Output the (x, y) coordinate of the center of the cell containing the given text.  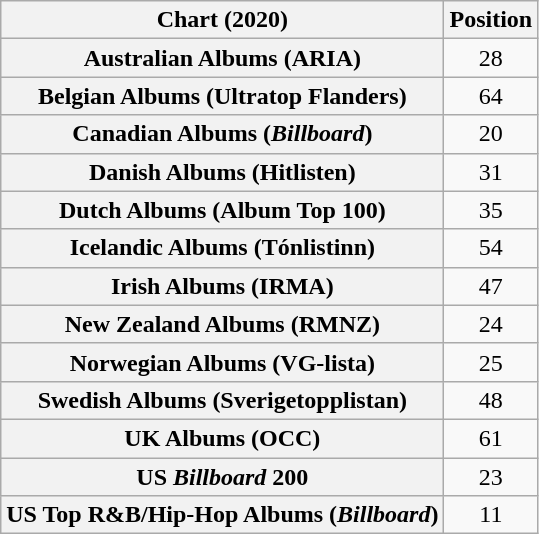
11 (491, 515)
24 (491, 324)
31 (491, 172)
64 (491, 96)
Norwegian Albums (VG-lista) (222, 362)
25 (491, 362)
61 (491, 438)
Icelandic Albums (Tónlistinn) (222, 248)
Dutch Albums (Album Top 100) (222, 210)
47 (491, 286)
Chart (2020) (222, 20)
54 (491, 248)
Australian Albums (ARIA) (222, 58)
US Billboard 200 (222, 477)
UK Albums (OCC) (222, 438)
35 (491, 210)
Swedish Albums (Sverigetopplistan) (222, 400)
48 (491, 400)
Position (491, 20)
23 (491, 477)
Belgian Albums (Ultratop Flanders) (222, 96)
New Zealand Albums (RMNZ) (222, 324)
Danish Albums (Hitlisten) (222, 172)
US Top R&B/Hip-Hop Albums (Billboard) (222, 515)
Canadian Albums (Billboard) (222, 134)
28 (491, 58)
20 (491, 134)
Irish Albums (IRMA) (222, 286)
